Pinpoint the cell where the given text exists, returning its (x, y) midpoint coordinate. 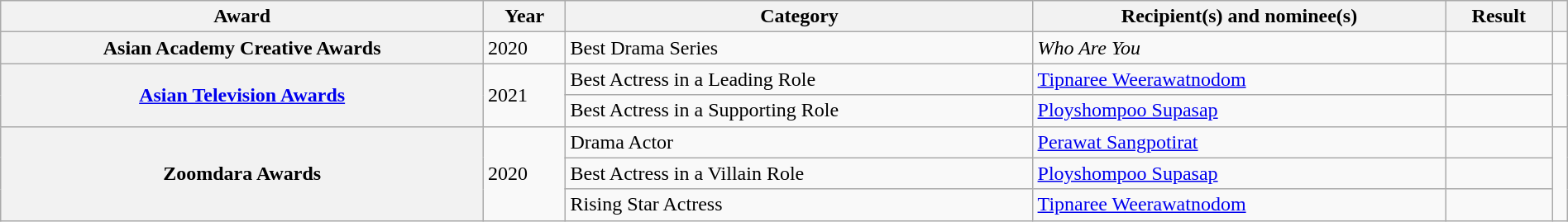
Drama Actor (799, 142)
2021 (524, 95)
Award (242, 17)
Recipient(s) and nominee(s) (1239, 17)
Year (524, 17)
Who Are You (1239, 48)
Best Drama Series (799, 48)
Asian Television Awards (242, 95)
Asian Academy Creative Awards (242, 48)
Result (1499, 17)
Rising Star Actress (799, 205)
Zoomdara Awards (242, 173)
Best Actress in a Leading Role (799, 79)
Perawat Sangpotirat (1239, 142)
Best Actress in a Villain Role (799, 173)
Category (799, 17)
Best Actress in a Supporting Role (799, 111)
